Extract the [X, Y] coordinate from the center of the cell holding the provided text.  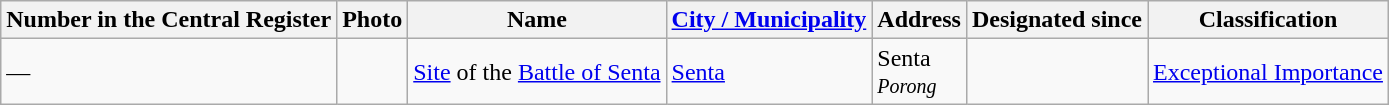
Photo [372, 20]
Classification [1268, 20]
Exceptional Importance [1268, 72]
Site of the Battle of Senta [537, 72]
SentaPorong [920, 72]
Senta [769, 72]
Name [537, 20]
Number in the Central Register [169, 20]
City / Municipality [769, 20]
Designated since [1056, 20]
Address [920, 20]
— [169, 72]
